Locate the cell with the specified text and output its (x, y) center coordinate. 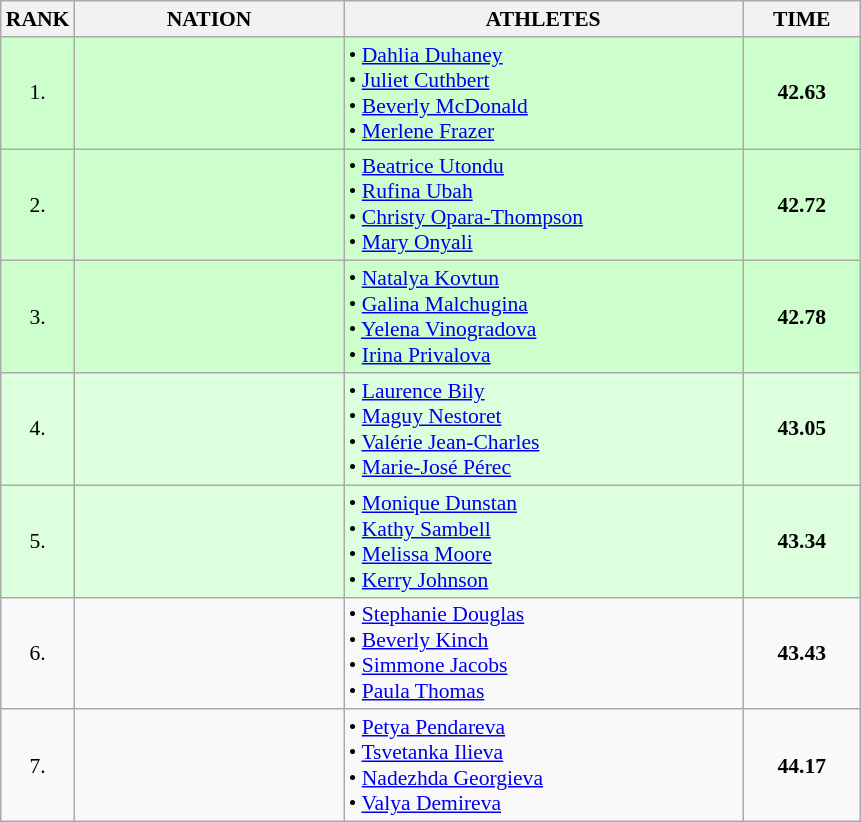
RANK (38, 19)
TIME (802, 19)
43.34 (802, 541)
42.78 (802, 317)
4. (38, 429)
• Stephanie Douglas• Beverly Kinch• Simmone Jacobs• Paula Thomas (544, 653)
3. (38, 317)
ATHLETES (544, 19)
5. (38, 541)
6. (38, 653)
43.43 (802, 653)
• Laurence Bily• Maguy Nestoret• Valérie Jean-Charles• Marie-José Pérec (544, 429)
42.72 (802, 205)
44.17 (802, 766)
7. (38, 766)
• Dahlia Duhaney• Juliet Cuthbert• Beverly McDonald• Merlene Frazer (544, 93)
• Monique Dunstan• Kathy Sambell• Melissa Moore• Kerry Johnson (544, 541)
• Petya Pendareva• Tsvetanka Ilieva• Nadezhda Georgieva• Valya Demireva (544, 766)
NATION (208, 19)
1. (38, 93)
42.63 (802, 93)
• Beatrice Utondu• Rufina Ubah• Christy Opara-Thompson• Mary Onyali (544, 205)
• Natalya Kovtun• Galina Malchugina• Yelena Vinogradova• Irina Privalova (544, 317)
2. (38, 205)
43.05 (802, 429)
